From the cell containing the given text, extract its center point as [X, Y] coordinate. 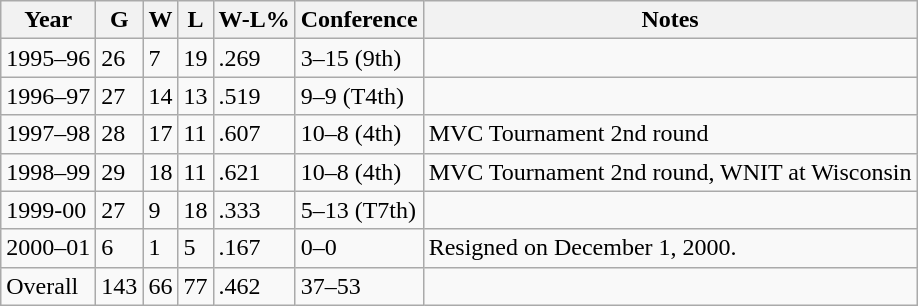
77 [196, 286]
MVC Tournament 2nd round [670, 134]
19 [196, 58]
.269 [254, 58]
1995–96 [48, 58]
.167 [254, 248]
W-L% [254, 20]
.607 [254, 134]
1998–99 [48, 172]
L [196, 20]
2000–01 [48, 248]
37–53 [359, 286]
W [160, 20]
1997–98 [48, 134]
0–0 [359, 248]
6 [120, 248]
.462 [254, 286]
.519 [254, 96]
9–9 (T4th) [359, 96]
143 [120, 286]
5–13 (T7th) [359, 210]
3–15 (9th) [359, 58]
1996–97 [48, 96]
9 [160, 210]
26 [120, 58]
Overall [48, 286]
13 [196, 96]
MVC Tournament 2nd round, WNIT at Wisconsin [670, 172]
Notes [670, 20]
66 [160, 286]
28 [120, 134]
7 [160, 58]
17 [160, 134]
1 [160, 248]
Year [48, 20]
.621 [254, 172]
Conference [359, 20]
.333 [254, 210]
Resigned on December 1, 2000. [670, 248]
14 [160, 96]
G [120, 20]
1999-00 [48, 210]
29 [120, 172]
5 [196, 248]
